Find where the given text appears and provide that cell's center as (x, y) coordinate. 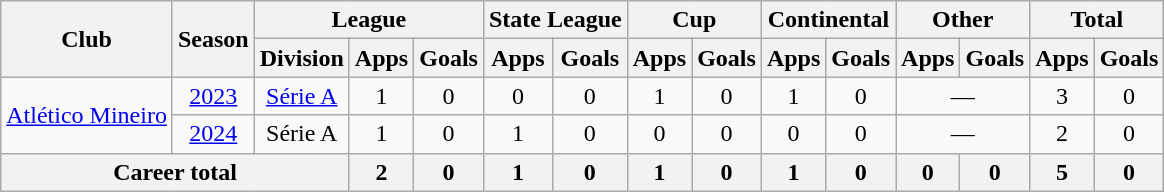
2023 (213, 96)
State League (555, 20)
Atlético Mineiro (87, 115)
Club (87, 39)
3 (1062, 96)
Total (1097, 20)
2024 (213, 134)
League (368, 20)
Continental (828, 20)
Division (302, 58)
5 (1062, 172)
Cup (694, 20)
Career total (176, 172)
Other (963, 20)
Season (213, 39)
